Locate the cell with the specified text and output its [X, Y] center coordinate. 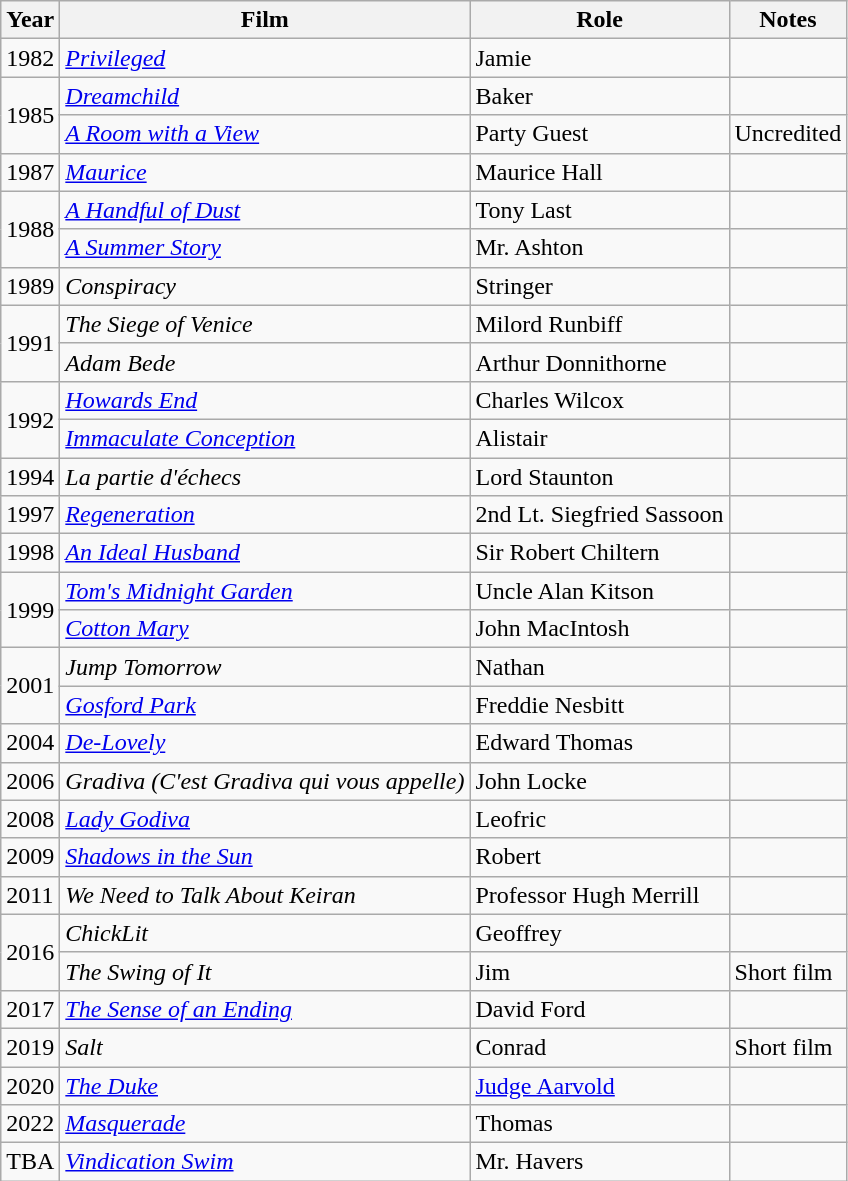
1987 [30, 172]
Sir Robert Chiltern [600, 553]
Gosford Park [265, 705]
2019 [30, 1047]
Dreamchild [265, 96]
1991 [30, 343]
2004 [30, 743]
ChickLit [265, 933]
Alistair [600, 438]
Jamie [600, 58]
Edward Thomas [600, 743]
1989 [30, 286]
Lord Staunton [600, 477]
Uncredited [788, 134]
2017 [30, 1009]
The Swing of It [265, 971]
A Handful of Dust [265, 210]
Immaculate Conception [265, 438]
Jim [600, 971]
1998 [30, 553]
2006 [30, 781]
Thomas [600, 1124]
Tom's Midnight Garden [265, 591]
A Room with a View [265, 134]
Vindication Swim [265, 1162]
Role [600, 20]
Salt [265, 1047]
Nathan [600, 667]
1994 [30, 477]
Howards End [265, 400]
Masquerade [265, 1124]
Party Guest [600, 134]
TBA [30, 1162]
Maurice Hall [600, 172]
Uncle Alan Kitson [600, 591]
An Ideal Husband [265, 553]
1999 [30, 610]
Tony Last [600, 210]
Film [265, 20]
Charles Wilcox [600, 400]
Privileged [265, 58]
Gradiva (C'est Gradiva qui vous appelle) [265, 781]
Leofric [600, 819]
2016 [30, 952]
Mr. Ashton [600, 248]
John Locke [600, 781]
Cotton Mary [265, 629]
The Duke [265, 1085]
John MacIntosh [600, 629]
1982 [30, 58]
The Siege of Venice [265, 324]
Baker [600, 96]
Professor Hugh Merrill [600, 895]
Robert [600, 857]
2020 [30, 1085]
Conspiracy [265, 286]
2008 [30, 819]
David Ford [600, 1009]
Jump Tomorrow [265, 667]
Lady Godiva [265, 819]
Freddie Nesbitt [600, 705]
2001 [30, 686]
Notes [788, 20]
Arthur Donnithorne [600, 362]
Adam Bede [265, 362]
2022 [30, 1124]
Geoffrey [600, 933]
2nd Lt. Siegfried Sassoon [600, 515]
The Sense of an Ending [265, 1009]
2009 [30, 857]
Stringer [600, 286]
La partie d'échecs [265, 477]
Shadows in the Sun [265, 857]
1997 [30, 515]
Judge Aarvold [600, 1085]
Conrad [600, 1047]
De-Lovely [265, 743]
Year [30, 20]
1992 [30, 419]
Regeneration [265, 515]
Milord Runbiff [600, 324]
A Summer Story [265, 248]
1985 [30, 115]
We Need to Talk About Keiran [265, 895]
Mr. Havers [600, 1162]
2011 [30, 895]
1988 [30, 229]
Maurice [265, 172]
